Scan for the cell matching the given text and deliver its [x, y] coordinate at center. 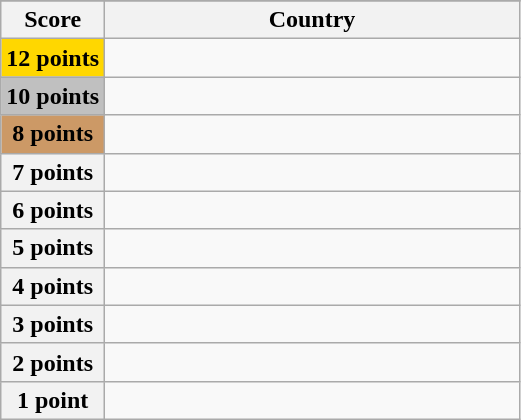
10 points [53, 96]
Score [53, 20]
2 points [53, 362]
1 point [53, 400]
12 points [53, 58]
Country [312, 20]
7 points [53, 172]
4 points [53, 286]
6 points [53, 210]
3 points [53, 324]
5 points [53, 248]
8 points [53, 134]
